Provide the (x, y) coordinate of the cell's center where the given text is located.  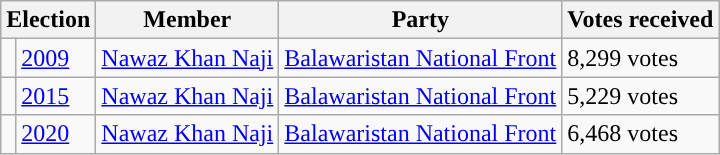
2015 (56, 96)
2009 (56, 58)
Party (420, 20)
Election (48, 20)
6,468 votes (640, 134)
2020 (56, 134)
Votes received (640, 20)
8,299 votes (640, 58)
5,229 votes (640, 96)
Member (188, 20)
